Locate the cell with the specified text and output its (x, y) center coordinate. 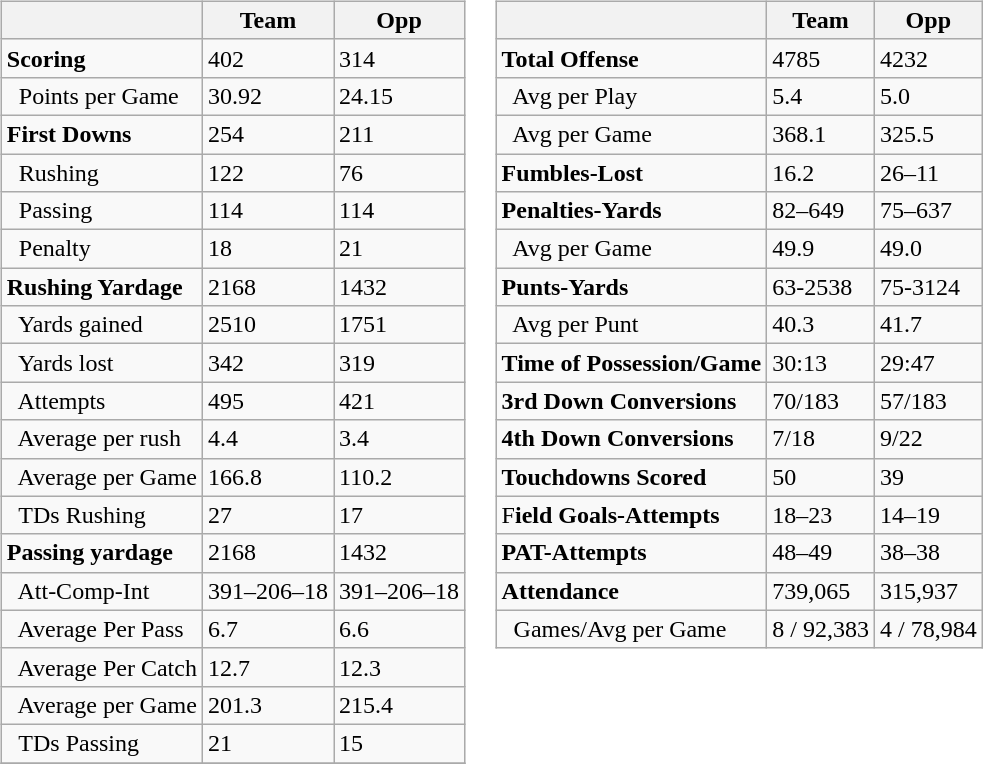
14–19 (928, 515)
8 / 92,383 (821, 629)
3.4 (400, 439)
Penalty (102, 249)
18 (268, 249)
4 / 78,984 (928, 629)
50 (821, 477)
Avg per Punt (632, 325)
Total Offense (632, 58)
5.4 (821, 96)
12.7 (268, 667)
495 (268, 401)
Field Goals-Attempts (632, 515)
Rushing (102, 173)
4232 (928, 58)
Games/Avg per Game (632, 629)
368.1 (821, 134)
70/183 (821, 401)
7/18 (821, 439)
Passing yardage (102, 553)
319 (400, 363)
Points per Game (102, 96)
215.4 (400, 705)
49.0 (928, 249)
75–637 (928, 211)
12.3 (400, 667)
Avg per Play (632, 96)
63-2538 (821, 287)
24.15 (400, 96)
30.92 (268, 96)
Penalties-Yards (632, 211)
110.2 (400, 477)
2510 (268, 325)
Rushing Yardage (102, 287)
166.8 (268, 477)
29:47 (928, 363)
Yards lost (102, 363)
17 (400, 515)
402 (268, 58)
27 (268, 515)
Fumbles-Lost (632, 173)
First Downs (102, 134)
Attempts (102, 401)
Punts-Yards (632, 287)
Att-Comp-Int (102, 591)
739,065 (821, 591)
38–38 (928, 553)
Yards gained (102, 325)
4th Down Conversions (632, 439)
26–11 (928, 173)
PAT-Attempts (632, 553)
Passing (102, 211)
82–649 (821, 211)
421 (400, 401)
Average Per Pass (102, 629)
18–23 (821, 515)
Average Per Catch (102, 667)
342 (268, 363)
48–49 (821, 553)
TDs Rushing (102, 515)
4.4 (268, 439)
39 (928, 477)
49.9 (821, 249)
Scoring (102, 58)
315,937 (928, 591)
40.3 (821, 325)
76 (400, 173)
211 (400, 134)
6.6 (400, 629)
201.3 (268, 705)
Touchdowns Scored (632, 477)
41.7 (928, 325)
9/22 (928, 439)
3rd Down Conversions (632, 401)
30:13 (821, 363)
6.7 (268, 629)
254 (268, 134)
Time of Possession/Game (632, 363)
Attendance (632, 591)
1751 (400, 325)
122 (268, 173)
325.5 (928, 134)
57/183 (928, 401)
314 (400, 58)
5.0 (928, 96)
16.2 (821, 173)
15 (400, 743)
75-3124 (928, 287)
Average per rush (102, 439)
TDs Passing (102, 743)
4785 (821, 58)
